Return the [x, y] coordinate for the center point of the cell that contains the specified text.  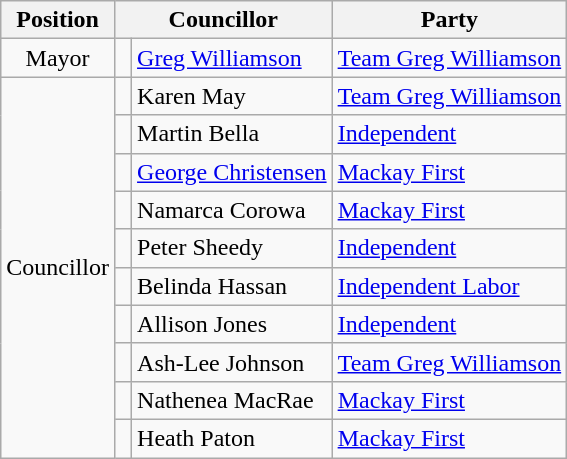
Belinda Hassan [232, 286]
Karen May [232, 96]
George Christensen [232, 172]
Nathenea MacRae [232, 400]
Namarca Corowa [232, 210]
Ash-Lee Johnson [232, 362]
Position [58, 20]
Independent Labor [450, 286]
Heath Paton [232, 438]
Greg Williamson [232, 58]
Party [450, 20]
Mayor [58, 58]
Allison Jones [232, 324]
Martin Bella [232, 134]
Peter Sheedy [232, 248]
